Detect which cell encompasses the target text, then output its [x, y] center coordinate. 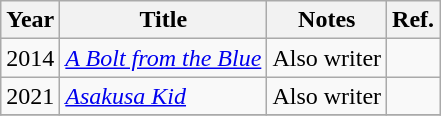
2021 [30, 96]
2014 [30, 58]
Asakusa Kid [164, 96]
Title [164, 20]
Ref. [414, 20]
A Bolt from the Blue [164, 58]
Year [30, 20]
Notes [327, 20]
